From the cell containing the given text, extract its center point as [x, y] coordinate. 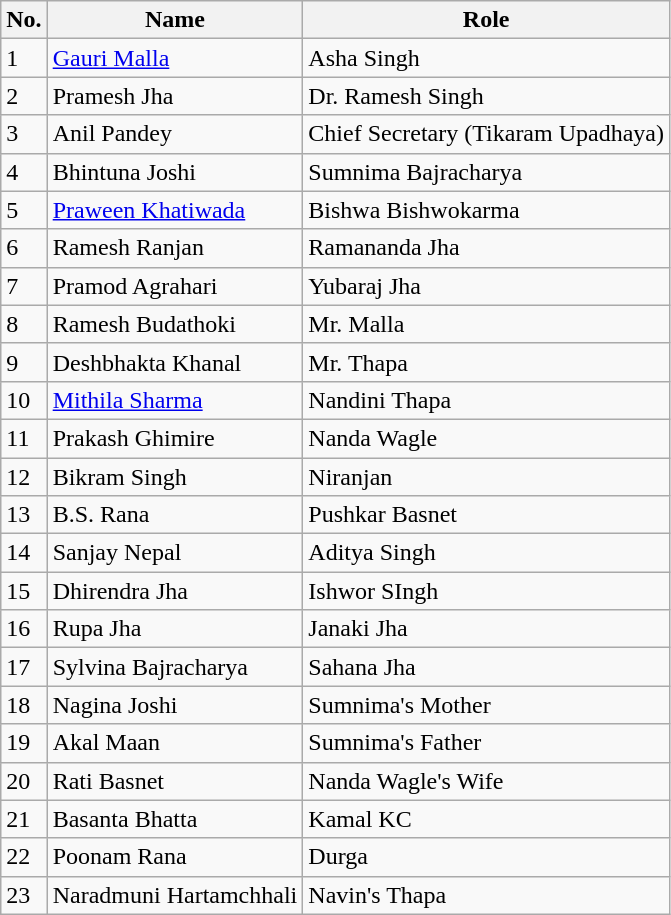
Praween Khatiwada [175, 210]
15 [24, 591]
No. [24, 20]
5 [24, 210]
Anil Pandey [175, 134]
4 [24, 172]
13 [24, 515]
B.S. Rana [175, 515]
Deshbhakta Khanal [175, 362]
Role [486, 20]
12 [24, 477]
22 [24, 857]
Rati Basnet [175, 781]
Janaki Jha [486, 629]
Durga [486, 857]
2 [24, 96]
19 [24, 743]
Mr. Thapa [486, 362]
Nanda Wagle [486, 438]
Nanda Wagle's Wife [486, 781]
Yubaraj Jha [486, 286]
Bishwa Bishwokarma [486, 210]
3 [24, 134]
Ishwor SIngh [486, 591]
Ramananda Jha [486, 248]
Mithila Sharma [175, 400]
Bikram Singh [175, 477]
23 [24, 895]
Sumnima's Father [486, 743]
Rupa Jha [175, 629]
Prakash Ghimire [175, 438]
Akal Maan [175, 743]
Sahana Jha [486, 667]
Mr. Malla [486, 324]
10 [24, 400]
6 [24, 248]
Pramod Agrahari [175, 286]
8 [24, 324]
18 [24, 705]
Kamal KC [486, 819]
Name [175, 20]
Dr. Ramesh Singh [486, 96]
Dhirendra Jha [175, 591]
Basanta Bhatta [175, 819]
Naradmuni Hartamchhali [175, 895]
Bhintuna Joshi [175, 172]
7 [24, 286]
Pushkar Basnet [486, 515]
Chief Secretary (Tikaram Upadhaya) [486, 134]
Asha Singh [486, 58]
1 [24, 58]
Gauri Malla [175, 58]
Niranjan [486, 477]
Sumnima Bajracharya [486, 172]
Aditya Singh [486, 553]
Sumnima's Mother [486, 705]
Navin's Thapa [486, 895]
9 [24, 362]
Nagina Joshi [175, 705]
Sylvina Bajracharya [175, 667]
14 [24, 553]
Poonam Rana [175, 857]
20 [24, 781]
Ramesh Budathoki [175, 324]
Sanjay Nepal [175, 553]
17 [24, 667]
Ramesh Ranjan [175, 248]
Pramesh Jha [175, 96]
21 [24, 819]
Nandini Thapa [486, 400]
11 [24, 438]
16 [24, 629]
